Extract the (x, y) coordinate from the center of the cell holding the provided text.  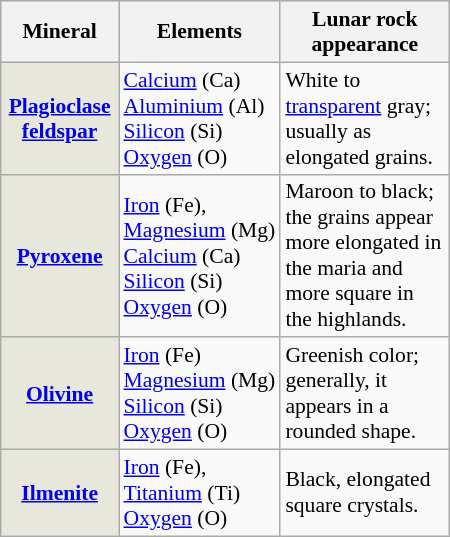
Iron (Fe),Magnesium (Mg)Calcium (Ca)Silicon (Si)Oxygen (O) (199, 256)
White to transparent gray; usually as elongated grains. (364, 118)
Pyroxene (60, 256)
Mineral (60, 32)
Plagioclase feldspar (60, 118)
Lunar rock appearance (364, 32)
Calcium (Ca)Aluminium (Al)Silicon (Si)Oxygen (O) (199, 118)
Iron (Fe)Magnesium (Mg)Silicon (Si)Oxygen (O) (199, 393)
Olivine (60, 393)
Greenish color; generally, it appears in a rounded shape. (364, 393)
Ilmenite (60, 492)
Black, elongated square crystals. (364, 492)
Maroon to black; the grains appear more elongated in the maria and more square in the highlands. (364, 256)
Elements (199, 32)
Iron (Fe),Titanium (Ti)Oxygen (O) (199, 492)
